Return the (X, Y) coordinate for the center point of the cell that contains the specified text.  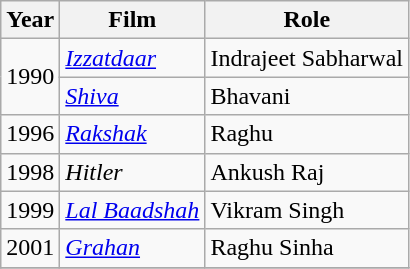
1996 (30, 134)
Grahan (132, 248)
Film (132, 20)
1999 (30, 210)
Raghu (307, 134)
Hitler (132, 172)
Raghu Sinha (307, 248)
Izzatdaar (132, 58)
Year (30, 20)
Shiva (132, 96)
Rakshak (132, 134)
Ankush Raj (307, 172)
Lal Baadshah (132, 210)
Bhavani (307, 96)
1998 (30, 172)
2001 (30, 248)
Vikram Singh (307, 210)
Role (307, 20)
1990 (30, 77)
Indrajeet Sabharwal (307, 58)
